Detect which cell encompasses the target text, then output its (X, Y) center coordinate. 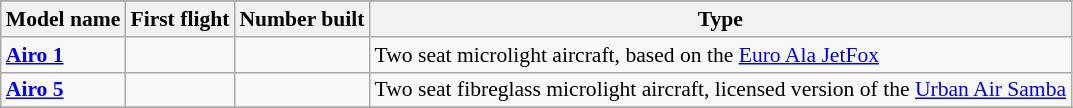
Airo 5 (64, 90)
Airo 1 (64, 55)
Two seat fibreglass microlight aircraft, licensed version of the Urban Air Samba (721, 90)
First flight (180, 19)
Number built (302, 19)
Model name (64, 19)
Two seat microlight aircraft, based on the Euro Ala JetFox (721, 55)
Type (721, 19)
